Return the (x, y) coordinate for the center point of the cell that contains the specified text.  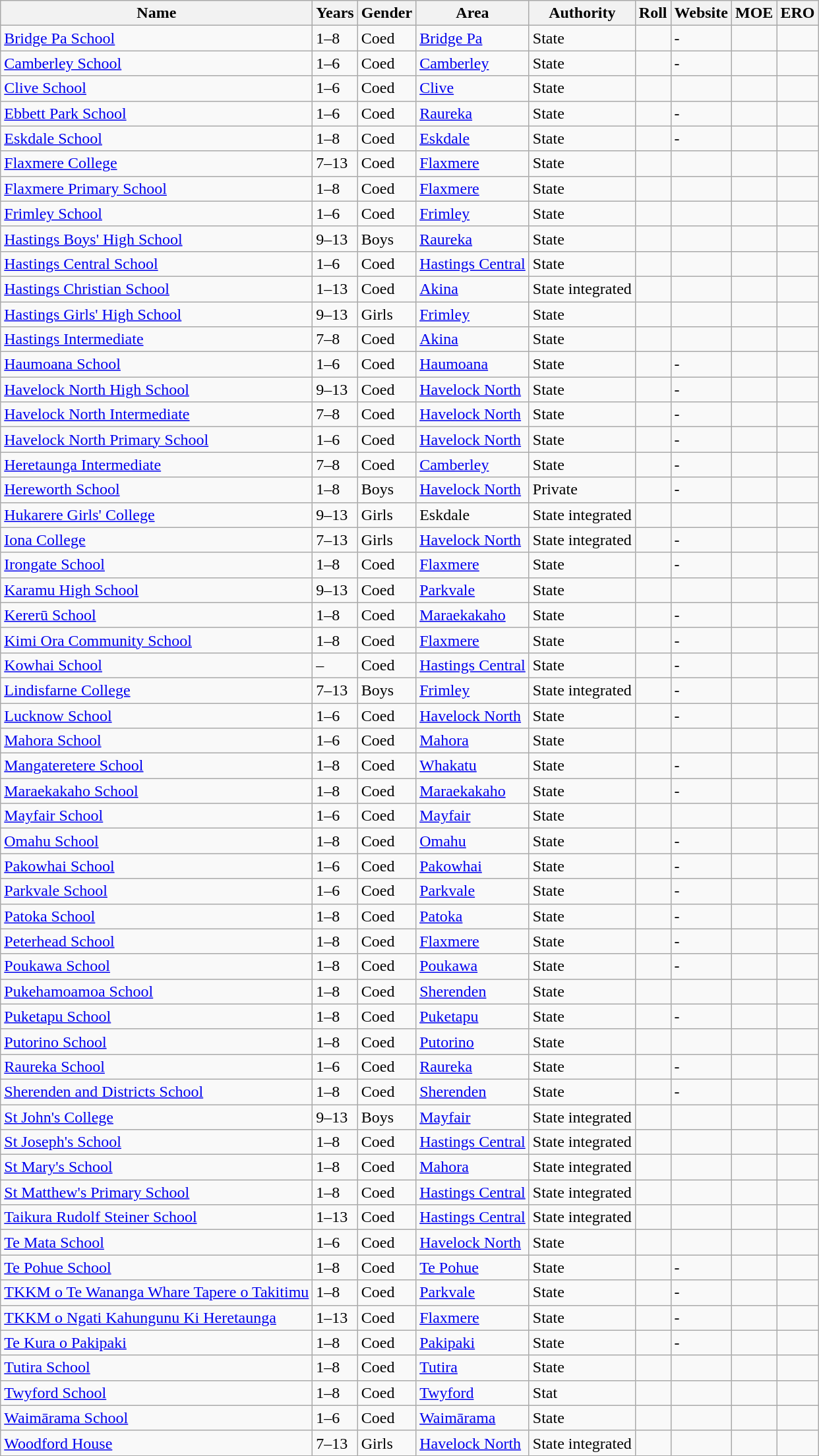
St Matthew's Primary School (157, 1192)
Putorino (473, 1041)
Te Pohue (473, 1267)
St John's College (157, 1117)
Bridge Pa (473, 38)
Kererū School (157, 615)
Taikura Rudolf Steiner School (157, 1217)
Flaxmere Primary School (157, 189)
TKKM o Ngati Kahungunu Ki Heretaunga (157, 1318)
Te Mata School (157, 1242)
Pukehamoamoa School (157, 991)
Hastings Girls' High School (157, 314)
Pakowhai School (157, 866)
Private (582, 490)
Omahu School (157, 841)
Poukawa (473, 966)
Tutira (473, 1368)
Karamu High School (157, 590)
Lindisfarne College (157, 690)
Kimi Ora Community School (157, 640)
Waimārama (473, 1418)
– (335, 665)
Frimley School (157, 214)
Omahu (473, 841)
Havelock North High School (157, 390)
Twyford (473, 1393)
Patoka School (157, 916)
Clive (473, 88)
Patoka (473, 916)
Raureka School (157, 1066)
Whakatu (473, 766)
St Joseph's School (157, 1142)
Years (335, 13)
Hukarere Girls' College (157, 515)
Lucknow School (157, 715)
Waimārama School (157, 1418)
Hastings Central School (157, 264)
Kowhai School (157, 665)
MOE (754, 13)
Heretaunga Intermediate (157, 465)
Havelock North Intermediate (157, 415)
St Mary's School (157, 1167)
Puketapu (473, 1016)
Authority (582, 13)
Mangateretere School (157, 766)
Bridge Pa School (157, 38)
Sherenden and Districts School (157, 1092)
Camberley School (157, 63)
Twyford School (157, 1393)
Te Kura o Pakipaki (157, 1343)
Flaxmere College (157, 163)
Name (157, 13)
Iona College (157, 540)
Gender (386, 13)
Puketapu School (157, 1016)
Te Pohue School (157, 1267)
Maraekakaho School (157, 791)
Putorino School (157, 1041)
Haumoana School (157, 364)
Hastings Christian School (157, 289)
Eskdale School (157, 138)
Mahora School (157, 741)
Hereworth School (157, 490)
Havelock North Primary School (157, 440)
Poukawa School (157, 966)
Hastings Boys' High School (157, 239)
Mayfair School (157, 816)
Area (473, 13)
Stat (582, 1393)
Clive School (157, 88)
ERO (798, 13)
Pakowhai (473, 866)
TKKM o Te Wananga Whare Tapere o Takitimu (157, 1293)
Peterhead School (157, 941)
Irongate School (157, 565)
Website (701, 13)
Ebbett Park School (157, 113)
Parkvale School (157, 891)
Tutira School (157, 1368)
Woodford House (157, 1443)
Roll (653, 13)
Haumoana (473, 364)
Hastings Intermediate (157, 339)
Pakipaki (473, 1343)
